Return the (x, y) coordinate for the center point of the cell that contains the specified text.  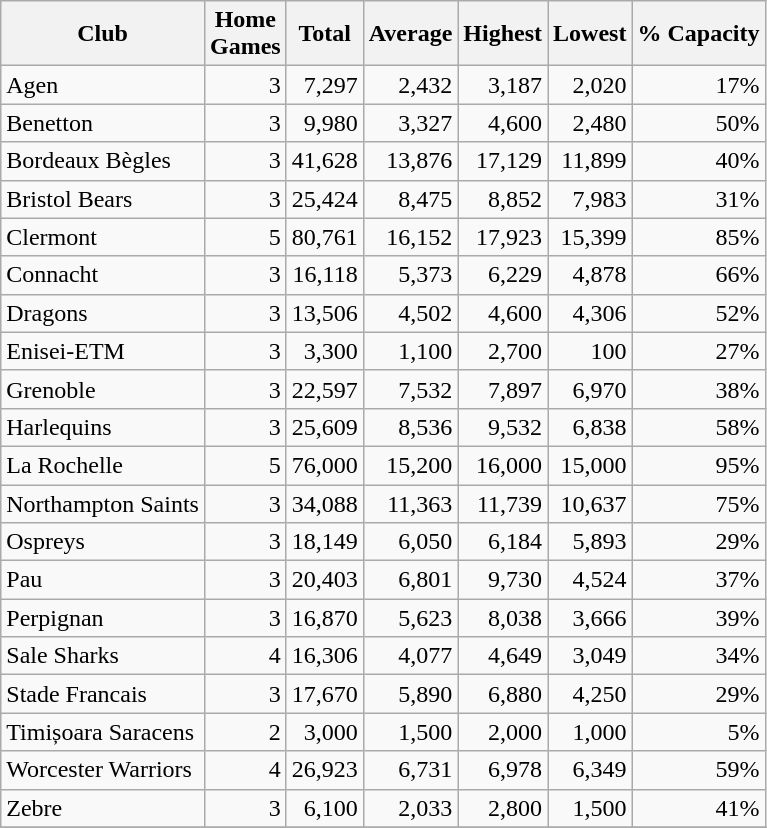
18,149 (324, 542)
3,327 (410, 123)
4,077 (410, 656)
1,100 (410, 351)
25,609 (324, 427)
17,129 (503, 161)
5,890 (410, 694)
8,536 (410, 427)
Zebre (103, 808)
41% (698, 808)
9,532 (503, 427)
5,373 (410, 275)
3,300 (324, 351)
58% (698, 427)
85% (698, 237)
6,838 (590, 427)
Club (103, 34)
9,980 (324, 123)
76,000 (324, 465)
17,923 (503, 237)
6,801 (410, 580)
95% (698, 465)
15,000 (590, 465)
5,893 (590, 542)
6,970 (590, 389)
6,349 (590, 770)
Connacht (103, 275)
2,033 (410, 808)
Agen (103, 85)
9,730 (503, 580)
Dragons (103, 313)
3,049 (590, 656)
38% (698, 389)
40% (698, 161)
34,088 (324, 503)
6,184 (503, 542)
3,187 (503, 85)
Stade Francais (103, 694)
15,399 (590, 237)
2,432 (410, 85)
22,597 (324, 389)
50% (698, 123)
39% (698, 618)
4,878 (590, 275)
2,800 (503, 808)
6,731 (410, 770)
Ospreys (103, 542)
2 (245, 732)
% Capacity (698, 34)
3,666 (590, 618)
34% (698, 656)
41,628 (324, 161)
Total (324, 34)
HomeGames (245, 34)
75% (698, 503)
Pau (103, 580)
16,000 (503, 465)
13,876 (410, 161)
Northampton Saints (103, 503)
17,670 (324, 694)
5,623 (410, 618)
4,502 (410, 313)
16,152 (410, 237)
Grenoble (103, 389)
13,506 (324, 313)
4,306 (590, 313)
6,229 (503, 275)
17% (698, 85)
La Rochelle (103, 465)
3,000 (324, 732)
37% (698, 580)
5% (698, 732)
11,739 (503, 503)
Bristol Bears (103, 199)
Clermont (103, 237)
4,524 (590, 580)
Perpignan (103, 618)
Sale Sharks (103, 656)
8,852 (503, 199)
26,923 (324, 770)
16,870 (324, 618)
10,637 (590, 503)
66% (698, 275)
6,978 (503, 770)
7,897 (503, 389)
2,000 (503, 732)
Benetton (103, 123)
27% (698, 351)
7,297 (324, 85)
100 (590, 351)
6,880 (503, 694)
Highest (503, 34)
Harlequins (103, 427)
31% (698, 199)
2,480 (590, 123)
Bordeaux Bègles (103, 161)
2,020 (590, 85)
6,050 (410, 542)
7,983 (590, 199)
Average (410, 34)
Enisei-ETM (103, 351)
52% (698, 313)
11,363 (410, 503)
1,000 (590, 732)
6,100 (324, 808)
20,403 (324, 580)
16,118 (324, 275)
7,532 (410, 389)
2,700 (503, 351)
4,649 (503, 656)
15,200 (410, 465)
16,306 (324, 656)
25,424 (324, 199)
11,899 (590, 161)
Timișoara Saracens (103, 732)
Worcester Warriors (103, 770)
Lowest (590, 34)
4,250 (590, 694)
8,038 (503, 618)
80,761 (324, 237)
59% (698, 770)
8,475 (410, 199)
